Return the [x, y] coordinate for the center point of the cell that contains the specified text.  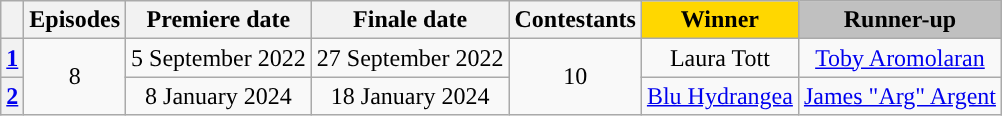
10 [575, 77]
Premiere date [219, 20]
5 September 2022 [219, 58]
Toby Aromolaran [900, 58]
Runner-up [900, 20]
8 [75, 77]
Blu Hydrangea [720, 96]
Finale date [410, 20]
Winner [720, 20]
James "Arg" Argent [900, 96]
8 January 2024 [219, 96]
Contestants [575, 20]
18 January 2024 [410, 96]
Laura Tott [720, 58]
Episodes [75, 20]
1 [12, 58]
2 [12, 96]
27 September 2022 [410, 58]
